Return [X, Y] of the center of cell containing provided text 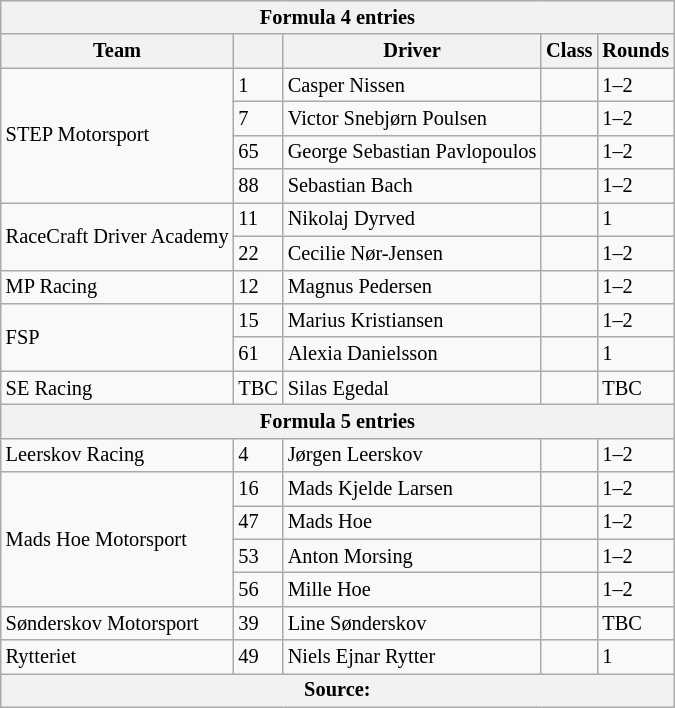
Team [118, 51]
15 [258, 320]
88 [258, 186]
Alexia Danielsson [412, 354]
FSP [118, 336]
Driver [412, 51]
George Sebastian Pavlopoulos [412, 152]
Mille Hoe [412, 589]
47 [258, 522]
STEP Motorsport [118, 136]
Rounds [636, 51]
Sebastian Bach [412, 186]
Mads Kjelde Larsen [412, 489]
Nikolaj Dyrved [412, 219]
61 [258, 354]
MP Racing [118, 287]
Mads Hoe Motorsport [118, 540]
Formula 4 entries [338, 17]
12 [258, 287]
Magnus Pedersen [412, 287]
Rytteriet [118, 657]
7 [258, 118]
Anton Morsing [412, 556]
53 [258, 556]
Niels Ejnar Rytter [412, 657]
22 [258, 253]
Formula 5 entries [338, 421]
Casper Nissen [412, 85]
SE Racing [118, 388]
RaceCraft Driver Academy [118, 236]
4 [258, 455]
Jørgen Leerskov [412, 455]
11 [258, 219]
56 [258, 589]
Line Sønderskov [412, 623]
16 [258, 489]
Sønderskov Motorsport [118, 623]
Source: [338, 690]
Mads Hoe [412, 522]
65 [258, 152]
Silas Egedal [412, 388]
49 [258, 657]
Cecilie Nør-Jensen [412, 253]
Marius Kristiansen [412, 320]
Victor Snebjørn Poulsen [412, 118]
39 [258, 623]
Class [569, 51]
Leerskov Racing [118, 455]
